Pinpoint the cell where the given text exists, returning its [X, Y] midpoint coordinate. 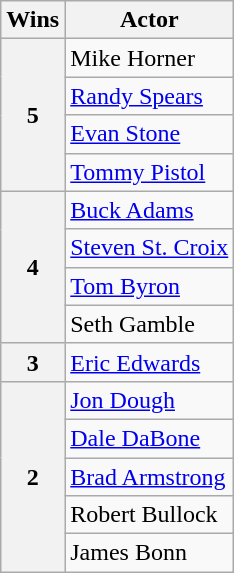
James Bonn [150, 553]
Tom Byron [150, 286]
Actor [150, 20]
3 [33, 362]
Buck Adams [150, 210]
Tommy Pistol [150, 172]
Steven St. Croix [150, 248]
Randy Spears [150, 96]
Eric Edwards [150, 362]
Evan Stone [150, 134]
Wins [33, 20]
Robert Bullock [150, 515]
Mike Horner [150, 58]
4 [33, 267]
Brad Armstrong [150, 477]
Dale DaBone [150, 438]
5 [33, 115]
Jon Dough [150, 400]
Seth Gamble [150, 324]
2 [33, 476]
